Extract the (x, y) coordinate from the center of the cell holding the provided text.  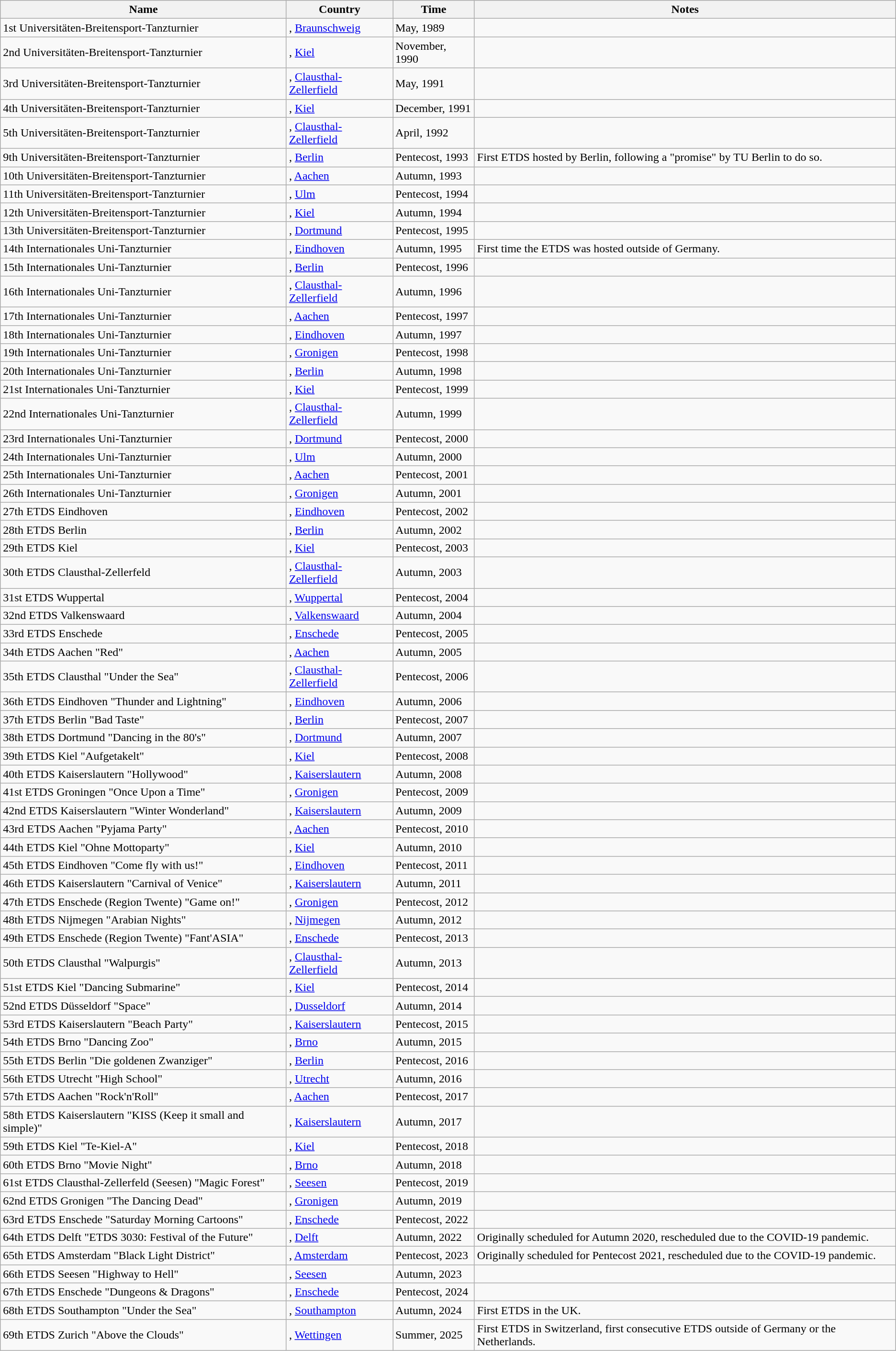
Pentecost, 1999 (434, 389)
44th ETDS Kiel "Ohne Mottoparty" (144, 847)
47th ETDS Enschede (Region Twente) "Game on!" (144, 901)
Summer, 2025 (434, 1335)
36th ETDS Eindhoven "Thunder and Lightning" (144, 701)
First time the ETDS was hosted outside of Germany. (685, 248)
46th ETDS Kaiserslautern "Carnival of Venice" (144, 883)
Autumn, 2013 (434, 963)
Autumn, 2019 (434, 1201)
38th ETDS Dortmund "Dancing in the 80's" (144, 738)
Pentecost, 2004 (434, 597)
Time (434, 10)
51st ETDS Kiel "Dancing Submarine" (144, 988)
66th ETDS Seesen "Highway to Hell" (144, 1274)
Autumn, 2024 (434, 1310)
53rd ETDS Kaiserslautern "Beach Party" (144, 1024)
Notes (685, 10)
18th Internationales Uni-Tanzturnier (144, 335)
Autumn, 2004 (434, 616)
Pentecost, 2003 (434, 548)
Autumn, 2016 (434, 1079)
30th ETDS Clausthal-Zellerfeld (144, 573)
First ETDS hosted by Berlin, following a "promise" by TU Berlin to do so. (685, 158)
, Valkenswaard (339, 616)
, Wuppertal (339, 597)
Autumn, 1995 (434, 248)
Pentecost, 2007 (434, 720)
, Nijmegen (339, 920)
Autumn, 2015 (434, 1042)
31st ETDS Wuppertal (144, 597)
Pentecost, 2024 (434, 1292)
Autumn, 2003 (434, 573)
62nd ETDS Gronigen "The Dancing Dead" (144, 1201)
First ETDS in Switzerland, first consecutive ETDS outside of Germany or the Netherlands. (685, 1335)
33rd ETDS Enschede (144, 634)
58th ETDS Kaiserslautern "KISS (Keep it small and simple)" (144, 1121)
Autumn, 2006 (434, 701)
Autumn, 2010 (434, 847)
Pentecost, 2002 (434, 511)
69th ETDS Zurich "Above the Clouds" (144, 1335)
Pentecost, 2011 (434, 865)
48th ETDS Nijmegen "Arabian Nights" (144, 920)
64th ETDS Delft "ETDS 3030: Festival of the Future" (144, 1238)
11th Universitäten-Breitensport-Tanzturnier (144, 194)
Autumn, 2005 (434, 652)
Autumn, 1994 (434, 212)
28th ETDS Berlin (144, 529)
November, 1990 (434, 53)
, Dusseldorf (339, 1006)
Pentecost, 2005 (434, 634)
1st Universitäten-Breitensport-Tanzturnier (144, 28)
37th ETDS Berlin "Bad Taste" (144, 720)
Pentecost, 2001 (434, 475)
39th ETDS Kiel "Aufgetakelt" (144, 756)
Pentecost, 2015 (434, 1024)
Autumn, 1993 (434, 176)
Pentecost, 2009 (434, 792)
Pentecost, 2022 (434, 1219)
21st Internationales Uni-Tanzturnier (144, 389)
Autumn, 2001 (434, 493)
Autumn, 2009 (434, 811)
5th Universitäten-Breitensport-Tanzturnier (144, 133)
40th ETDS Kaiserslautern "Hollywood" (144, 774)
Originally scheduled for Pentecost 2021, rescheduled due to the COVID-19 pandemic. (685, 1256)
2nd Universitäten-Breitensport-Tanzturnier (144, 53)
68th ETDS Southampton "Under the Sea" (144, 1310)
Pentecost, 2016 (434, 1060)
Autumn, 2002 (434, 529)
56th ETDS Utrecht "High School" (144, 1079)
May, 1989 (434, 28)
49th ETDS Enschede (Region Twente) "Fant'ASIA" (144, 938)
9th Universitäten-Breitensport-Tanzturnier (144, 158)
Autumn, 2022 (434, 1238)
65th ETDS Amsterdam "Black Light District" (144, 1256)
, Wettingen (339, 1335)
May, 1991 (434, 83)
59th ETDS Kiel "Te-Kiel-A" (144, 1146)
First ETDS in the UK. (685, 1310)
Pentecost, 1993 (434, 158)
34th ETDS Aachen "Red" (144, 652)
42nd ETDS Kaiserslautern "Winter Wonderland" (144, 811)
Autumn, 2000 (434, 457)
, Amsterdam (339, 1256)
Pentecost, 1994 (434, 194)
Autumn, 2007 (434, 738)
35th ETDS Clausthal "Under the Sea" (144, 677)
, Utrecht (339, 1079)
Pentecost, 1995 (434, 230)
55th ETDS Berlin "Die goldenen Zwanziger" (144, 1060)
Pentecost, 2023 (434, 1256)
Autumn, 2023 (434, 1274)
15th Internationales Uni-Tanzturnier (144, 267)
Autumn, 2008 (434, 774)
13th Universitäten-Breitensport-Tanzturnier (144, 230)
25th Internationales Uni-Tanzturnier (144, 475)
20th Internationales Uni-Tanzturnier (144, 371)
Autumn, 1998 (434, 371)
Pentecost, 1998 (434, 353)
63rd ETDS Enschede "Saturday Morning Cartoons" (144, 1219)
3rd Universitäten-Breitensport-Tanzturnier (144, 83)
60th ETDS Brno "Movie Night" (144, 1164)
12th Universitäten-Breitensport-Tanzturnier (144, 212)
Autumn, 2017 (434, 1121)
52nd ETDS Düsseldorf "Space" (144, 1006)
, Delft (339, 1238)
24th Internationales Uni-Tanzturnier (144, 457)
26th Internationales Uni-Tanzturnier (144, 493)
17th Internationales Uni-Tanzturnier (144, 316)
Autumn, 1996 (434, 292)
67th ETDS Enschede "Dungeons & Dragons" (144, 1292)
Pentecost, 2010 (434, 829)
Pentecost, 2006 (434, 677)
4th Universitäten-Breitensport-Tanzturnier (144, 108)
Pentecost, 2017 (434, 1097)
23rd Internationales Uni-Tanzturnier (144, 439)
, Southampton (339, 1310)
, Braunschweig (339, 28)
Pentecost, 2000 (434, 439)
Autumn, 1997 (434, 335)
57th ETDS Aachen "Rock'n'Roll" (144, 1097)
April, 1992 (434, 133)
Pentecost, 2014 (434, 988)
Country (339, 10)
45th ETDS Eindhoven "Come fly with us!" (144, 865)
61st ETDS Clausthal-Zellerfeld (Seesen) "Magic Forest" (144, 1182)
14th Internationales Uni-Tanzturnier (144, 248)
December, 1991 (434, 108)
Autumn, 1999 (434, 414)
43rd ETDS Aachen "Pyjama Party" (144, 829)
Autumn, 2012 (434, 920)
54th ETDS Brno "Dancing Zoo" (144, 1042)
Pentecost, 1997 (434, 316)
16th Internationales Uni-Tanzturnier (144, 292)
29th ETDS Kiel (144, 548)
Autumn, 2018 (434, 1164)
Autumn, 2014 (434, 1006)
32nd ETDS Valkenswaard (144, 616)
19th Internationales Uni-Tanzturnier (144, 353)
Originally scheduled for Autumn 2020, rescheduled due to the COVID-19 pandemic. (685, 1238)
Pentecost, 2012 (434, 901)
27th ETDS Eindhoven (144, 511)
50th ETDS Clausthal "Walpurgis" (144, 963)
Pentecost, 2018 (434, 1146)
Autumn, 2011 (434, 883)
Pentecost, 2019 (434, 1182)
Pentecost, 2008 (434, 756)
41st ETDS Groningen "Once Upon a Time" (144, 792)
Pentecost, 2013 (434, 938)
Pentecost, 1996 (434, 267)
10th Universitäten-Breitensport-Tanzturnier (144, 176)
Name (144, 10)
22nd Internationales Uni-Tanzturnier (144, 414)
